Return [x, y] of the center of cell containing provided text 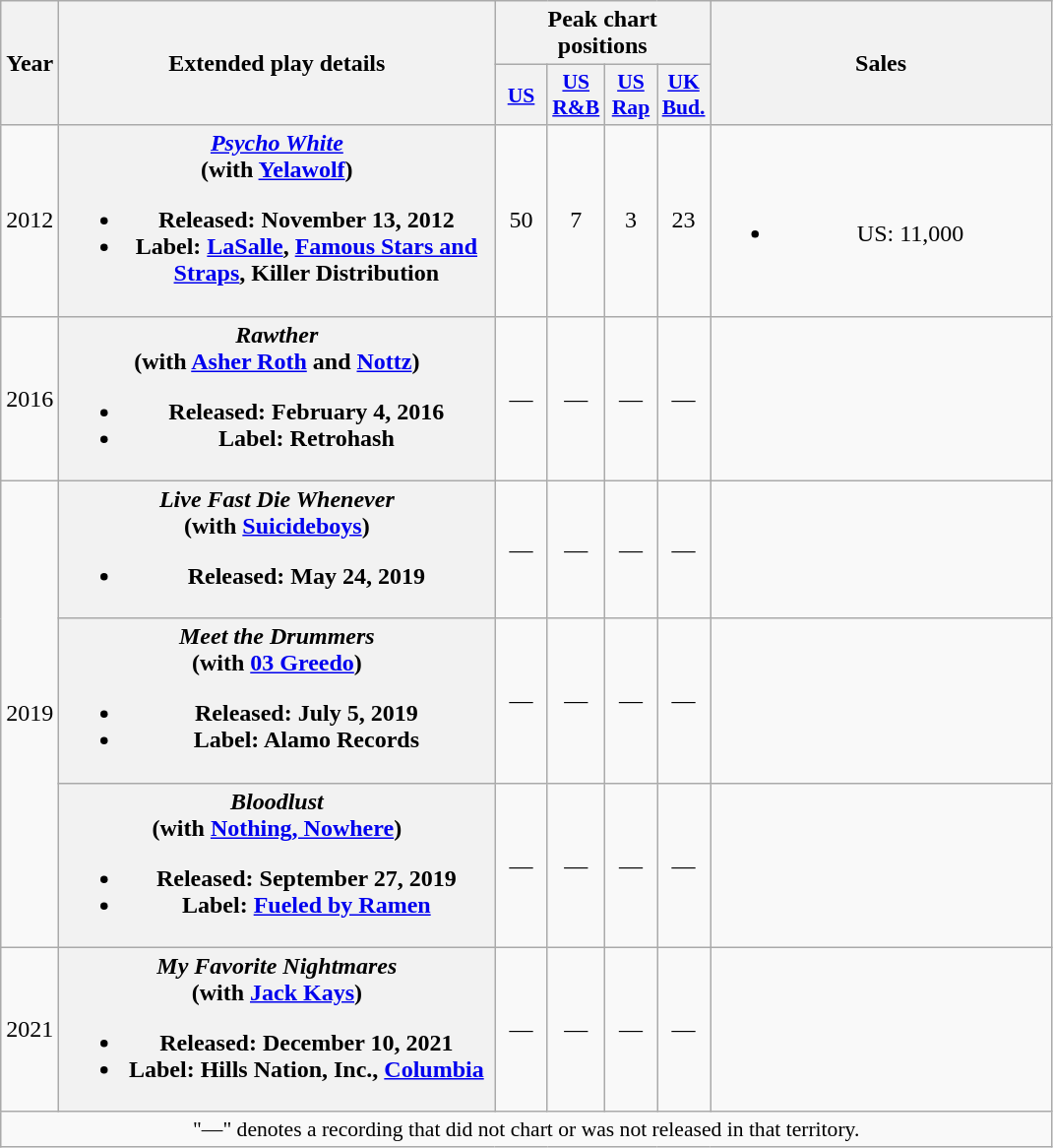
2021 [30, 1030]
Year [30, 63]
Bloodlust (with Nothing, Nowhere)Released: September 27, 2019Label: Fueled by Ramen [278, 864]
USRap [630, 95]
Live Fast Die Whenever (with Suicideboys)Released: May 24, 2019 [278, 549]
USR&B [576, 95]
Meet the Drummers (with 03 Greedo)Released: July 5, 2019Label: Alamo Records [278, 701]
23 [684, 221]
50 [522, 221]
My Favorite Nightmares (with Jack Kays)Released: December 10, 2021Label: Hills Nation, Inc., Columbia [278, 1030]
2019 [30, 714]
Rawther (with Asher Roth and Nottz)Released: February 4, 2016Label: Retrohash [278, 398]
US [522, 95]
Extended play details [278, 63]
Sales [882, 63]
2016 [30, 398]
UKBud. [684, 95]
7 [576, 221]
"—" denotes a recording that did not chart or was not released in that territory. [526, 1129]
3 [630, 221]
2012 [30, 221]
Peak chart positions [602, 33]
US: 11,000 [882, 221]
Psycho White (with Yelawolf)Released: November 13, 2012Label: LaSalle, Famous Stars and Straps, Killer Distribution [278, 221]
